Locate the cell with the specified text and output its [X, Y] center coordinate. 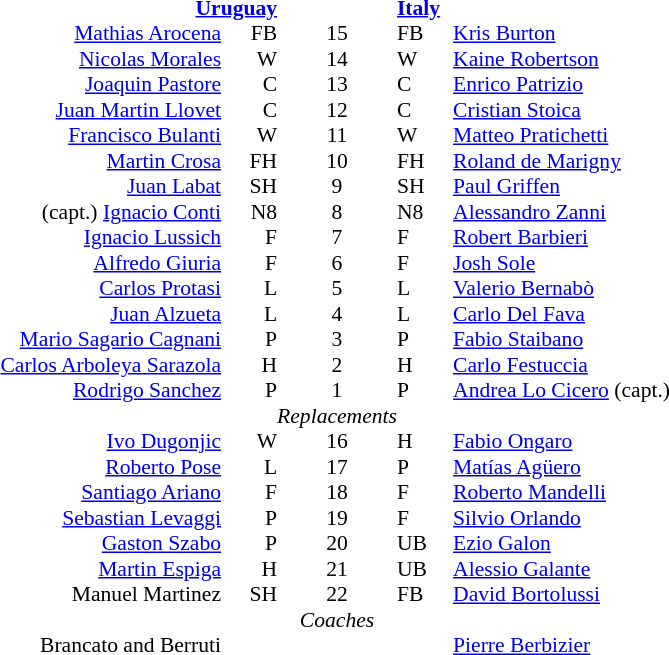
7 [337, 237]
3 [337, 339]
11 [337, 135]
22 [337, 595]
17 [337, 467]
1 [337, 391]
15 [337, 33]
2 [337, 365]
10 [337, 161]
8 [337, 212]
14 [337, 59]
Replacements [337, 416]
5 [337, 289]
12 [337, 110]
20 [337, 543]
18 [337, 493]
4 [337, 314]
16 [337, 441]
21 [337, 569]
6 [337, 263]
9 [337, 187]
13 [337, 85]
Coaches [337, 620]
19 [337, 518]
